Capture the cell that displays the provided text and extract its [X, Y] central coordinate. 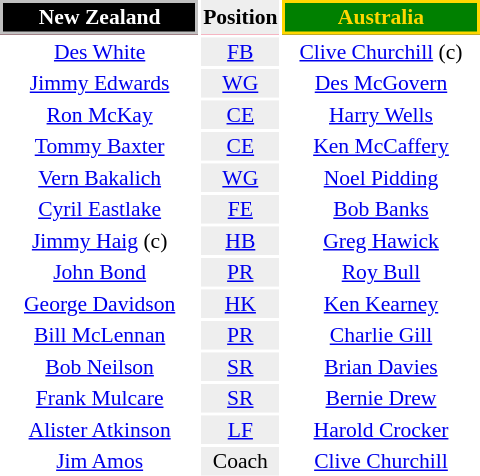
Cyril Eastlake [100, 209]
Harry Wells [381, 114]
HK [240, 304]
FE [240, 209]
Brian Davies [381, 366]
New Zealand [100, 17]
Australia [381, 17]
Alister Atkinson [100, 430]
Jim Amos [100, 461]
Charlie Gill [381, 335]
LF [240, 430]
John Bond [100, 272]
Noel Pidding [381, 178]
Des McGovern [381, 83]
Bernie Drew [381, 398]
HB [240, 240]
FB [240, 52]
Bill McLennan [100, 335]
Greg Hawick [381, 240]
Tommy Baxter [100, 146]
Vern Bakalich [100, 178]
Jimmy Haig (c) [100, 240]
George Davidson [100, 304]
Bob Neilson [100, 366]
Ken Kearney [381, 304]
Jimmy Edwards [100, 83]
Ken McCaffery [381, 146]
Clive Churchill (c) [381, 52]
Coach [240, 461]
Des White [100, 52]
Ron McKay [100, 114]
Frank Mulcare [100, 398]
Roy Bull [381, 272]
Clive Churchill [381, 461]
Harold Crocker [381, 430]
Position [240, 17]
Bob Banks [381, 209]
